Scan for the cell matching the given text and deliver its (x, y) coordinate at center. 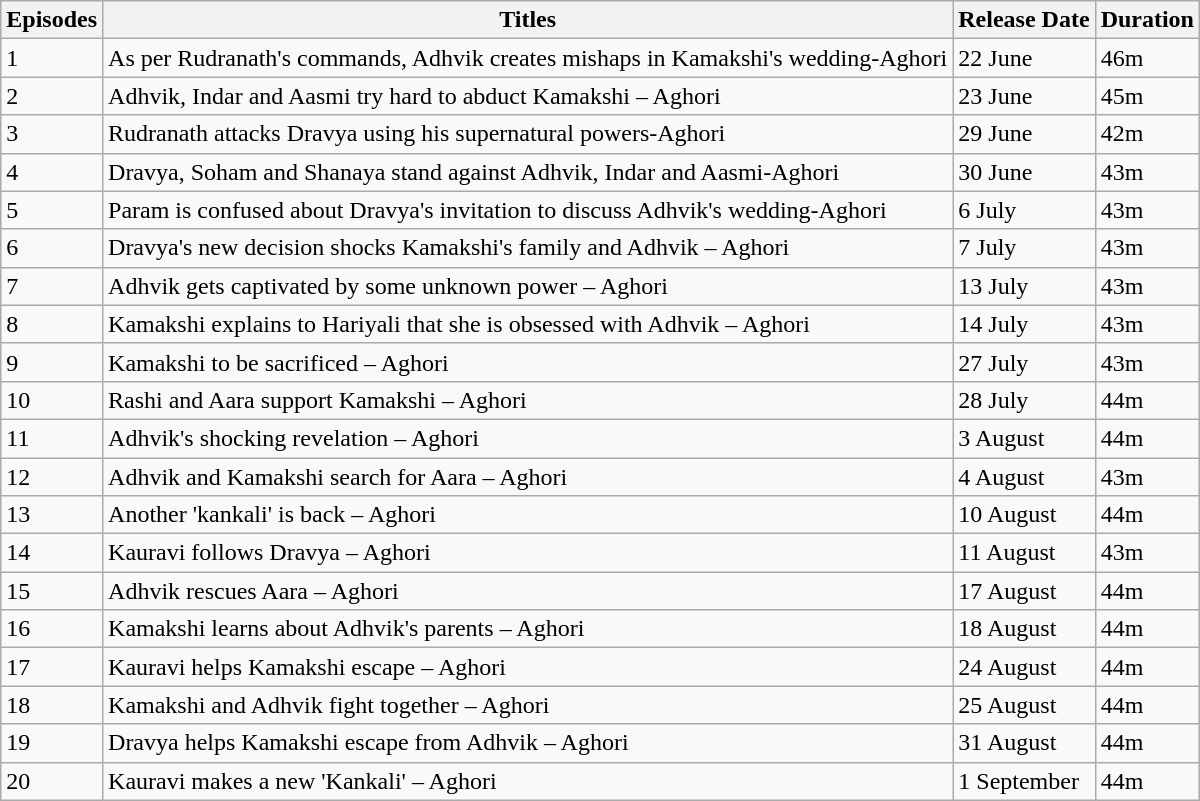
1 (52, 58)
Kamakshi and Adhvik fight together – Aghori (528, 705)
Duration (1147, 20)
22 June (1024, 58)
5 (52, 210)
Dravya helps Kamakshi escape from Adhvik – Aghori (528, 743)
Dravya's new decision shocks Kamakshi's family and Adhvik – Aghori (528, 248)
Adhvik and Kamakshi search for Aara – Aghori (528, 477)
12 (52, 477)
Kauravi makes a new 'Kankali' – Aghori (528, 781)
13 (52, 515)
15 (52, 591)
3 August (1024, 438)
Dravya, Soham and Shanaya stand against Adhvik, Indar and Aasmi-Aghori (528, 172)
7 July (1024, 248)
Rashi and Aara support Kamakshi – Aghori (528, 400)
20 (52, 781)
23 June (1024, 96)
9 (52, 362)
4 (52, 172)
As per Rudranath's commands, Adhvik creates mishaps in Kamakshi's wedding-Aghori (528, 58)
42m (1147, 134)
18 (52, 705)
19 (52, 743)
16 (52, 629)
Another 'kankali' is back – Aghori (528, 515)
29 June (1024, 134)
14 July (1024, 324)
Kamakshi explains to Hariyali that she is obsessed with Adhvik – Aghori (528, 324)
28 July (1024, 400)
Kauravi helps Kamakshi escape – Aghori (528, 667)
10 (52, 400)
17 August (1024, 591)
31 August (1024, 743)
Adhvik gets captivated by some unknown power – Aghori (528, 286)
11 August (1024, 553)
Titles (528, 20)
Adhvik, Indar and Aasmi try hard to abduct Kamakshi – Aghori (528, 96)
10 August (1024, 515)
Kauravi follows Dravya – Aghori (528, 553)
8 (52, 324)
27 July (1024, 362)
Kamakshi to be sacrificed – Aghori (528, 362)
7 (52, 286)
Adhvik's shocking revelation – Aghori (528, 438)
45m (1147, 96)
Adhvik rescues Aara – Aghori (528, 591)
Rudranath attacks Dravya using his supernatural powers-Aghori (528, 134)
18 August (1024, 629)
30 June (1024, 172)
25 August (1024, 705)
6 July (1024, 210)
24 August (1024, 667)
17 (52, 667)
Release Date (1024, 20)
14 (52, 553)
6 (52, 248)
2 (52, 96)
Episodes (52, 20)
3 (52, 134)
Param is confused about Dravya's invitation to discuss Adhvik's wedding-Aghori (528, 210)
4 August (1024, 477)
11 (52, 438)
Kamakshi learns about Adhvik's parents – Aghori (528, 629)
13 July (1024, 286)
46m (1147, 58)
1 September (1024, 781)
